Determine the [X, Y] coordinate at the center of the cell enclosing the given text.  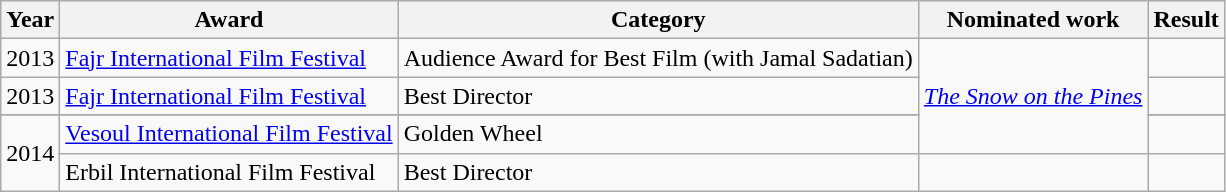
Year [30, 20]
Category [658, 20]
The Snow on the Pines [1033, 96]
2014 [30, 153]
Result [1186, 20]
Golden Wheel [658, 134]
Nominated work [1033, 20]
Erbil International Film Festival [229, 172]
Award [229, 20]
Vesoul International Film Festival [229, 134]
Audience Award for Best Film (with Jamal Sadatian) [658, 58]
